Pinpoint the cell where the given text exists, returning its [x, y] midpoint coordinate. 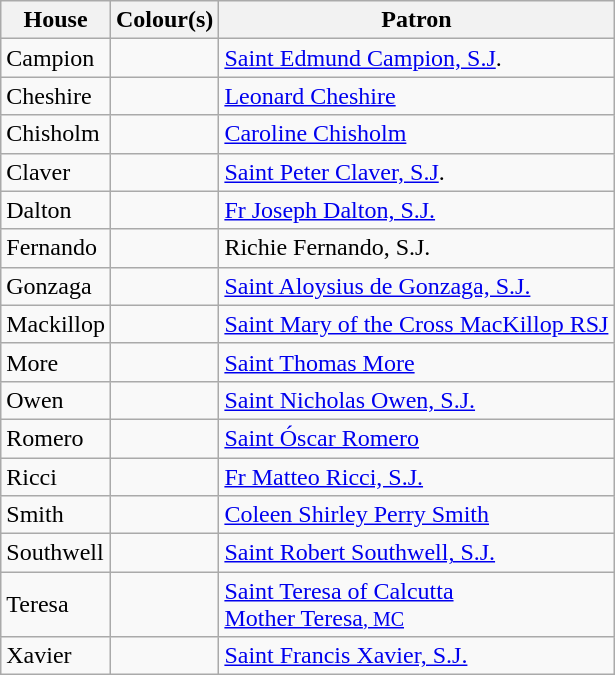
Southwell [56, 553]
Saint Robert Southwell, S.J. [416, 553]
Campion [56, 58]
Saint Nicholas Owen, S.J. [416, 400]
Coleen Shirley Perry Smith [416, 515]
Smith [56, 515]
Saint Edmund Campion, S.J. [416, 58]
Chisholm [56, 134]
Claver [56, 172]
Mackillop [56, 324]
Saint Teresa of CalcuttaMother Teresa, MC [416, 604]
More [56, 362]
Xavier [56, 656]
Richie Fernando, S.J. [416, 248]
House [56, 20]
Saint Thomas More [416, 362]
Fr Joseph Dalton, S.J. [416, 210]
Saint Óscar Romero [416, 438]
Dalton [56, 210]
Fernando [56, 248]
Teresa [56, 604]
Fr Matteo Ricci, S.J. [416, 477]
Cheshire [56, 96]
Saint Peter Claver, S.J. [416, 172]
Patron [416, 20]
Leonard Cheshire [416, 96]
Saint Francis Xavier, S.J. [416, 656]
Colour(s) [164, 20]
Caroline Chisholm [416, 134]
Saint Aloysius de Gonzaga, S.J. [416, 286]
Gonzaga [56, 286]
Owen [56, 400]
Romero [56, 438]
Saint Mary of the Cross MacKillop RSJ [416, 324]
Ricci [56, 477]
